Return [X, Y] of the center of cell containing provided text 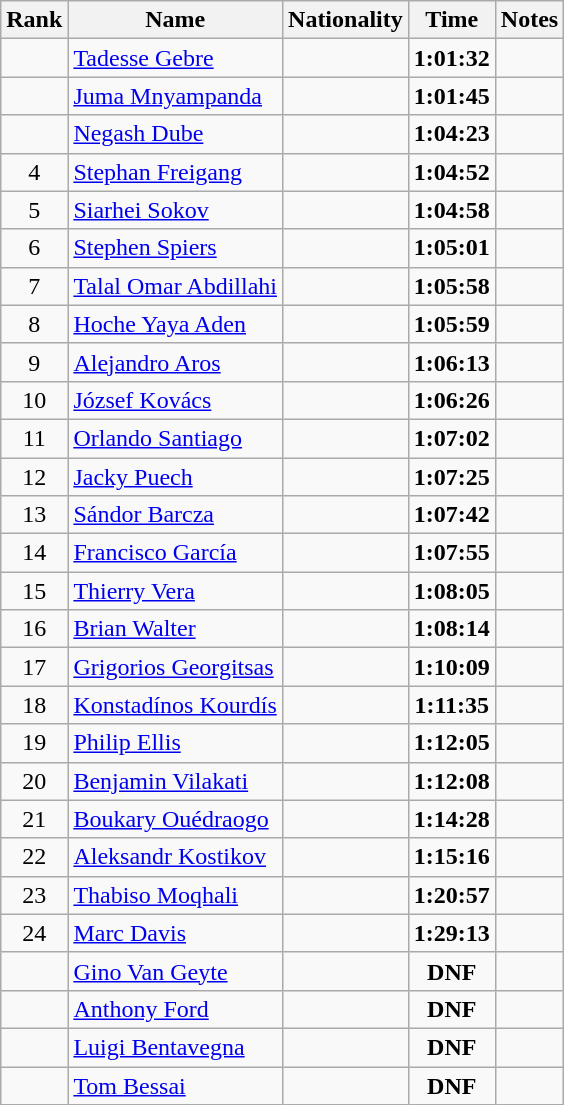
Talal Omar Abdillahi [176, 286]
1:04:23 [452, 134]
1:08:14 [452, 629]
Brian Walter [176, 629]
1:01:45 [452, 96]
Thierry Vera [176, 591]
József Kovács [176, 400]
Juma Mnyampanda [176, 96]
15 [34, 591]
4 [34, 172]
1:11:35 [452, 705]
Tom Bessai [176, 1085]
Boukary Ouédraogo [176, 819]
23 [34, 895]
Hoche Yaya Aden [176, 324]
1:20:57 [452, 895]
Stephen Spiers [176, 248]
Benjamin Vilakati [176, 781]
6 [34, 248]
1:04:58 [452, 210]
Grigorios Georgitsas [176, 667]
Notes [529, 20]
19 [34, 743]
1:05:01 [452, 248]
9 [34, 362]
1:10:09 [452, 667]
Gino Van Geyte [176, 971]
1:07:55 [452, 553]
Name [176, 20]
Alejandro Aros [176, 362]
1:05:58 [452, 286]
12 [34, 477]
Aleksandr Kostikov [176, 857]
22 [34, 857]
18 [34, 705]
16 [34, 629]
1:06:13 [452, 362]
Marc Davis [176, 933]
11 [34, 438]
1:04:52 [452, 172]
Luigi Bentavegna [176, 1047]
1:12:05 [452, 743]
Thabiso Moqhali [176, 895]
1:07:25 [452, 477]
1:15:16 [452, 857]
1:05:59 [452, 324]
1:01:32 [452, 58]
7 [34, 286]
Tadesse Gebre [176, 58]
5 [34, 210]
Rank [34, 20]
Anthony Ford [176, 1009]
1:07:42 [452, 515]
20 [34, 781]
Negash Dube [176, 134]
1:08:05 [452, 591]
1:14:28 [452, 819]
Konstadínos Kourdís [176, 705]
Sándor Barcza [176, 515]
Time [452, 20]
1:12:08 [452, 781]
21 [34, 819]
24 [34, 933]
Francisco García [176, 553]
17 [34, 667]
Nationality [346, 20]
1:06:26 [452, 400]
1:29:13 [452, 933]
1:07:02 [452, 438]
10 [34, 400]
Orlando Santiago [176, 438]
Philip Ellis [176, 743]
Jacky Puech [176, 477]
Siarhei Sokov [176, 210]
14 [34, 553]
8 [34, 324]
13 [34, 515]
Stephan Freigang [176, 172]
